Return the [x, y] coordinate for the center point of the cell that contains the specified text.  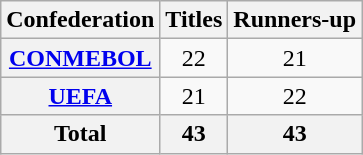
UEFA [80, 96]
CONMEBOL [80, 58]
Titles [194, 20]
Confederation [80, 20]
Total [80, 134]
Runners-up [295, 20]
